Return [x, y] of the center of cell containing provided text 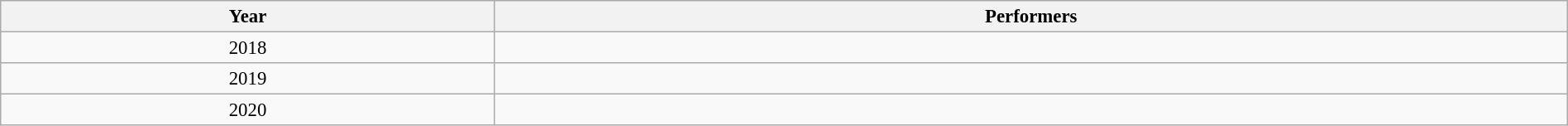
Performers [1030, 17]
2019 [248, 79]
2020 [248, 110]
Year [248, 17]
2018 [248, 48]
